Find where the given text appears and provide that cell's center as [x, y] coordinate. 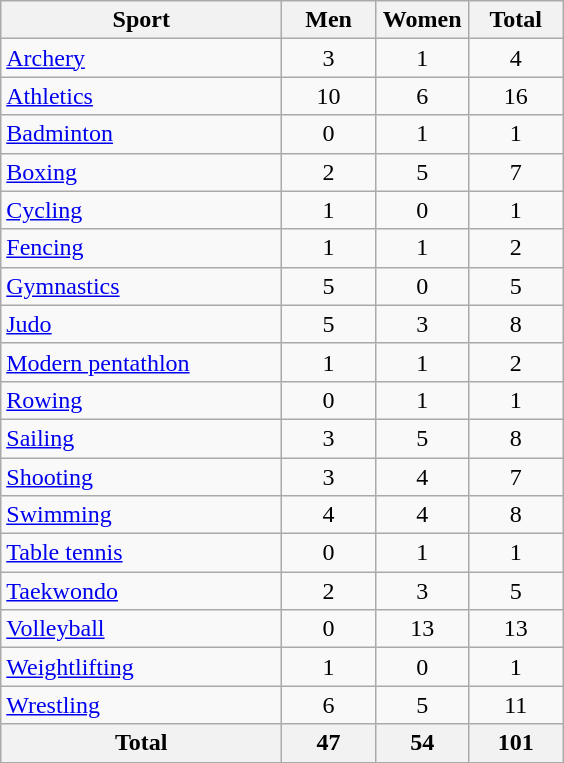
Archery [142, 58]
Athletics [142, 96]
Sailing [142, 438]
Swimming [142, 515]
Boxing [142, 172]
Cycling [142, 210]
54 [422, 743]
Men [329, 20]
Gymnastics [142, 286]
Taekwondo [142, 591]
11 [516, 705]
Table tennis [142, 553]
Rowing [142, 400]
Volleyball [142, 629]
Shooting [142, 477]
Judo [142, 324]
Sport [142, 20]
101 [516, 743]
Modern pentathlon [142, 362]
10 [329, 96]
Wrestling [142, 705]
Women [422, 20]
16 [516, 96]
Weightlifting [142, 667]
47 [329, 743]
Fencing [142, 248]
Badminton [142, 134]
